Extract the (x, y) coordinate from the center of the cell holding the provided text.  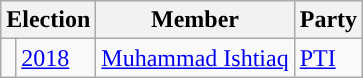
Election (48, 20)
Member (195, 20)
PTI (328, 58)
Muhammad Ishtiaq (195, 58)
Party (328, 20)
2018 (56, 58)
